Provide the [X, Y] coordinate of the cell's center where the given text is located.  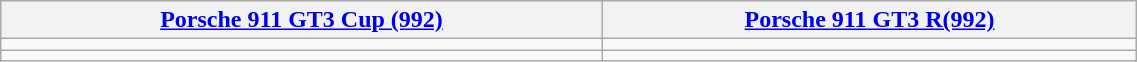
Porsche 911 GT3 Cup (992) [302, 20]
Porsche 911 GT3 R(992) [870, 20]
